Scan for the cell matching the given text and deliver its [x, y] coordinate at center. 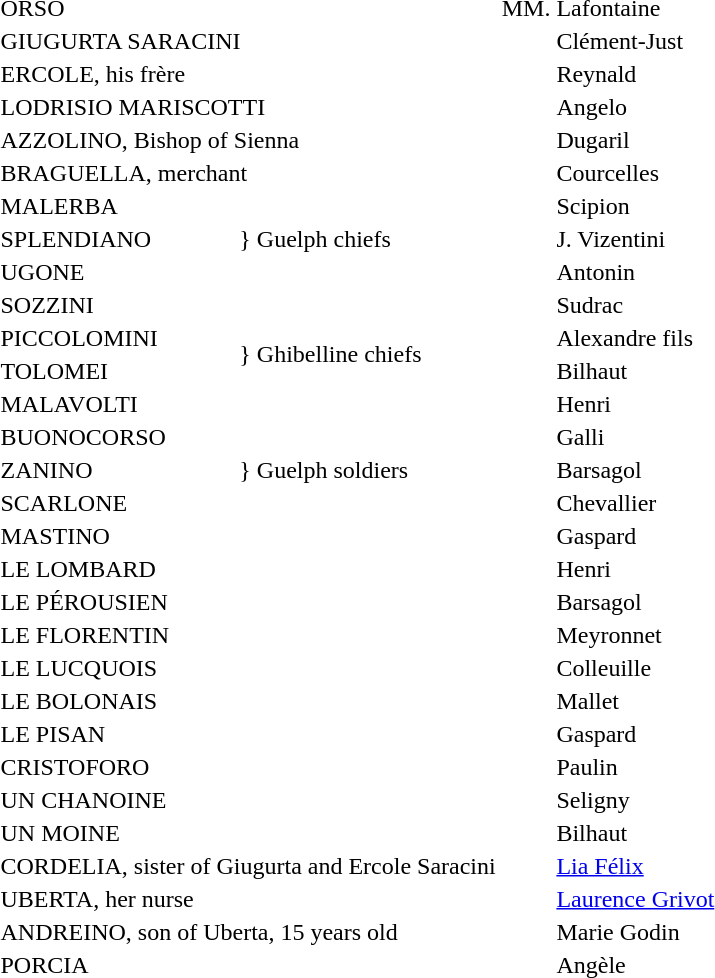
} Guelph chiefs [368, 239]
} Ghibelline chiefs [368, 354]
} Guelph soldiers [368, 470]
